Scan for the cell matching the given text and deliver its [X, Y] coordinate at center. 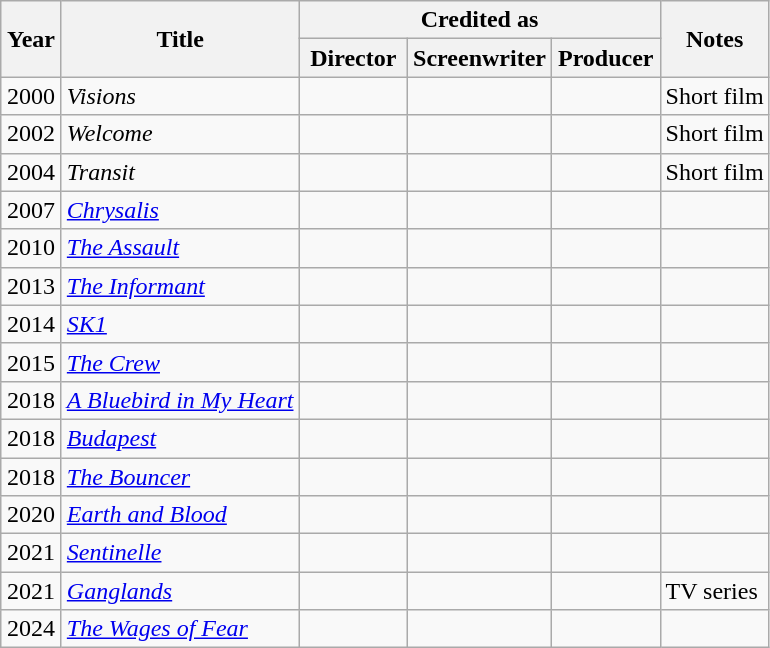
2002 [32, 134]
2014 [32, 324]
The Informant [180, 286]
2024 [32, 629]
The Crew [180, 362]
TV series [714, 591]
SK1 [180, 324]
Title [180, 39]
A Bluebird in My Heart [180, 400]
Transit [180, 172]
Notes [714, 39]
2015 [32, 362]
Sentinelle [180, 553]
Ganglands [180, 591]
Producer [606, 58]
Visions [180, 96]
2020 [32, 515]
Credited as [480, 20]
Year [32, 39]
Earth and Blood [180, 515]
Budapest [180, 438]
The Wages of Fear [180, 629]
Chrysalis [180, 210]
2004 [32, 172]
2007 [32, 210]
The Assault [180, 248]
The Bouncer [180, 477]
2010 [32, 248]
Welcome [180, 134]
2000 [32, 96]
2013 [32, 286]
Screenwriter [480, 58]
Director [354, 58]
